Determine the (X, Y) coordinate at the center of the cell enclosing the given text.  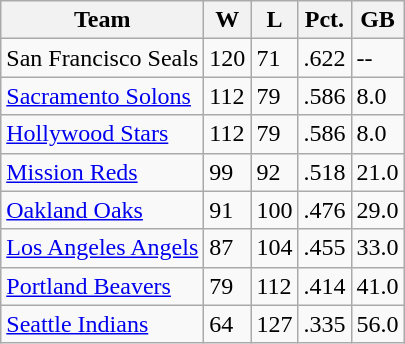
Oakland Oaks (102, 210)
100 (274, 210)
L (274, 20)
Sacramento Solons (102, 96)
64 (228, 324)
Portland Beavers (102, 286)
71 (274, 58)
.455 (324, 248)
127 (274, 324)
.622 (324, 58)
Los Angeles Angels (102, 248)
56.0 (378, 324)
99 (228, 172)
Pct. (324, 20)
Hollywood Stars (102, 134)
.476 (324, 210)
Mission Reds (102, 172)
92 (274, 172)
San Francisco Seals (102, 58)
.518 (324, 172)
120 (228, 58)
87 (228, 248)
.414 (324, 286)
GB (378, 20)
Seattle Indians (102, 324)
91 (228, 210)
.335 (324, 324)
21.0 (378, 172)
Team (102, 20)
104 (274, 248)
33.0 (378, 248)
W (228, 20)
41.0 (378, 286)
29.0 (378, 210)
-- (378, 58)
